Pinpoint the cell where the given text exists, returning its [x, y] midpoint coordinate. 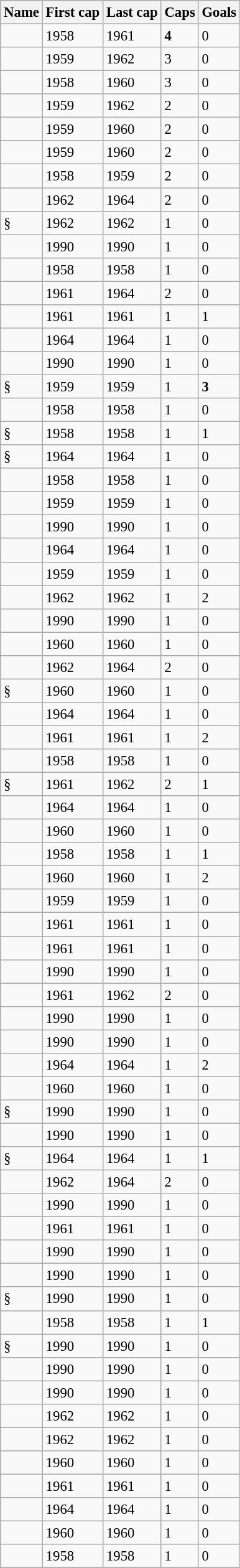
Goals [219, 12]
Caps [180, 12]
4 [180, 36]
First cap [72, 12]
Name [22, 12]
Last cap [132, 12]
